Determine the (x, y) coordinate at the center of the cell enclosing the given text.  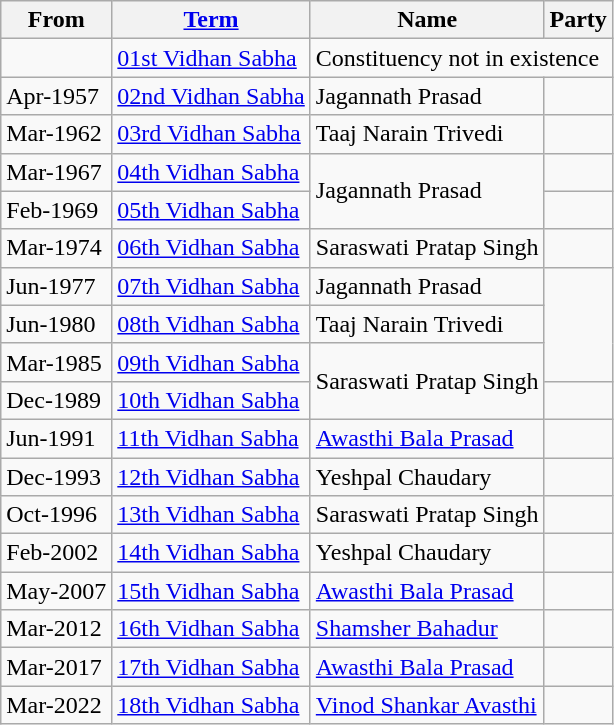
07th Vidhan Sabha (211, 286)
16th Vidhan Sabha (211, 629)
13th Vidhan Sabha (211, 515)
06th Vidhan Sabha (211, 248)
02nd Vidhan Sabha (211, 96)
Dec-1989 (56, 400)
Party (578, 20)
Mar-2022 (56, 705)
03rd Vidhan Sabha (211, 134)
09th Vidhan Sabha (211, 362)
Oct-1996 (56, 515)
Mar-2017 (56, 667)
05th Vidhan Sabha (211, 210)
04th Vidhan Sabha (211, 172)
Jun-1977 (56, 286)
From (56, 20)
Mar-2012 (56, 629)
17th Vidhan Sabha (211, 667)
Constituency not in existence (461, 58)
Mar-1985 (56, 362)
14th Vidhan Sabha (211, 553)
15th Vidhan Sabha (211, 591)
10th Vidhan Sabha (211, 400)
11th Vidhan Sabha (211, 438)
Feb-2002 (56, 553)
Mar-1962 (56, 134)
Mar-1967 (56, 172)
01st Vidhan Sabha (211, 58)
18th Vidhan Sabha (211, 705)
Jun-1991 (56, 438)
Mar-1974 (56, 248)
Name (427, 20)
Shamsher Bahadur (427, 629)
Term (211, 20)
Apr-1957 (56, 96)
Jun-1980 (56, 324)
12th Vidhan Sabha (211, 477)
Dec-1993 (56, 477)
08th Vidhan Sabha (211, 324)
May-2007 (56, 591)
Vinod Shankar Avasthi (427, 705)
Feb-1969 (56, 210)
